Output the [x, y] coordinate of the center of the cell containing the given text.  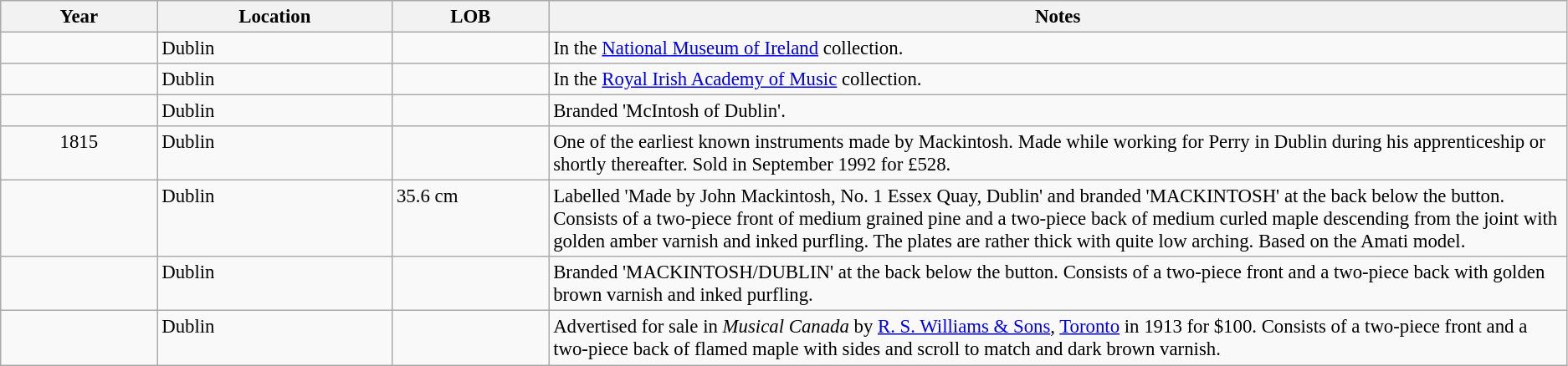
35.6 cm [470, 219]
LOB [470, 17]
In the National Museum of Ireland collection. [1058, 48]
Notes [1058, 17]
Year [79, 17]
Branded 'McIntosh of Dublin'. [1058, 111]
In the Royal Irish Academy of Music collection. [1058, 79]
1815 [79, 154]
Location [274, 17]
